For the text-containing cell, return its midpoint in (x, y) coordinate format. 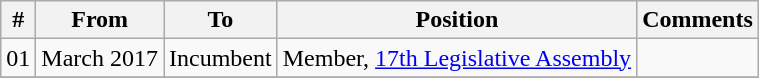
Position (456, 20)
From (100, 20)
# (18, 20)
01 (18, 58)
Incumbent (221, 58)
To (221, 20)
March 2017 (100, 58)
Member, 17th Legislative Assembly (456, 58)
Comments (698, 20)
